Extract the (X, Y) coordinate from the center of the cell holding the provided text.  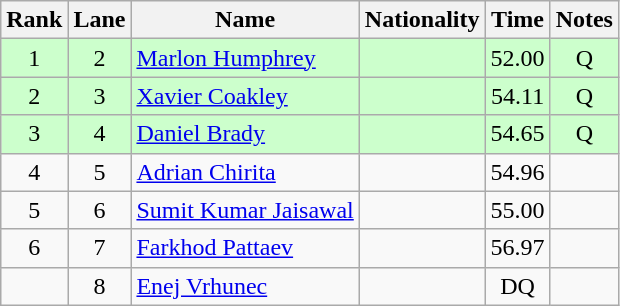
Rank (34, 20)
8 (100, 286)
Notes (584, 20)
Daniel Brady (245, 134)
54.11 (518, 96)
Farkhod Pattaev (245, 248)
Xavier Coakley (245, 96)
52.00 (518, 58)
Adrian Chirita (245, 172)
54.65 (518, 134)
Time (518, 20)
Nationality (422, 20)
DQ (518, 286)
7 (100, 248)
Enej Vrhunec (245, 286)
Sumit Kumar Jaisawal (245, 210)
55.00 (518, 210)
1 (34, 58)
Name (245, 20)
54.96 (518, 172)
Lane (100, 20)
56.97 (518, 248)
Marlon Humphrey (245, 58)
